Scan for the cell matching the given text and deliver its [X, Y] coordinate at center. 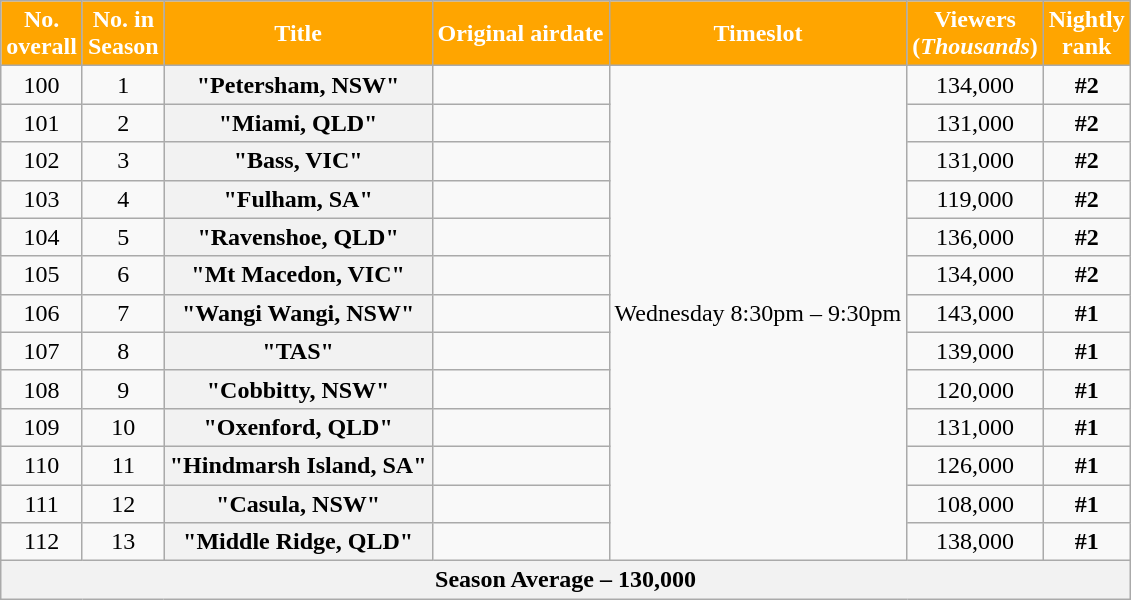
11 [123, 465]
"Middle Ridge, QLD" [298, 542]
100 [42, 85]
101 [42, 123]
105 [42, 275]
Nightlyrank [1086, 34]
109 [42, 427]
"Casula, NSW" [298, 503]
"Bass, VIC" [298, 161]
"Mt Macedon, VIC" [298, 275]
7 [123, 313]
126,000 [975, 465]
Original airdate [520, 34]
Wednesday 8:30pm – 9:30pm [758, 314]
2 [123, 123]
Timeslot [758, 34]
"TAS" [298, 351]
138,000 [975, 542]
12 [123, 503]
102 [42, 161]
6 [123, 275]
4 [123, 199]
"Cobbitty, NSW" [298, 389]
"Ravenshoe, QLD" [298, 237]
139,000 [975, 351]
9 [123, 389]
108,000 [975, 503]
13 [123, 542]
"Hindmarsh Island, SA" [298, 465]
3 [123, 161]
106 [42, 313]
119,000 [975, 199]
104 [42, 237]
Season Average – 130,000 [566, 580]
111 [42, 503]
8 [123, 351]
120,000 [975, 389]
110 [42, 465]
No. overall [42, 34]
108 [42, 389]
Viewers(Thousands) [975, 34]
"Petersham, NSW" [298, 85]
143,000 [975, 313]
"Fulham, SA" [298, 199]
"Miami, QLD" [298, 123]
103 [42, 199]
Title [298, 34]
"Oxenford, QLD" [298, 427]
136,000 [975, 237]
"Wangi Wangi, NSW" [298, 313]
1 [123, 85]
112 [42, 542]
107 [42, 351]
10 [123, 427]
5 [123, 237]
No. in Season [123, 34]
